Output the (x, y) coordinate of the center of the cell containing the given text.  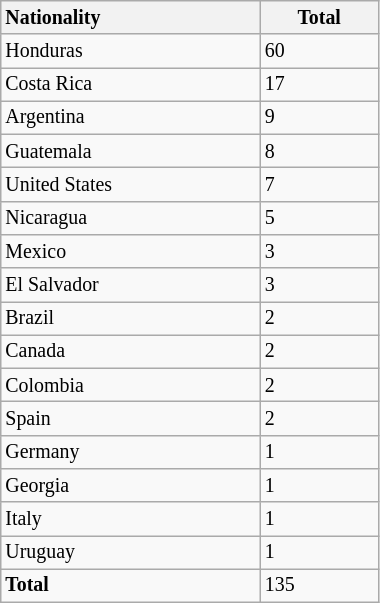
El Salvador (130, 284)
Colombia (130, 384)
Guatemala (130, 150)
United States (130, 184)
7 (319, 184)
Nicaragua (130, 218)
Italy (130, 518)
Uruguay (130, 552)
Canada (130, 352)
Georgia (130, 486)
Nationality (130, 18)
Honduras (130, 50)
Costa Rica (130, 84)
9 (319, 118)
Germany (130, 452)
8 (319, 150)
5 (319, 218)
Brazil (130, 318)
Mexico (130, 252)
Spain (130, 418)
17 (319, 84)
Argentina (130, 118)
60 (319, 50)
135 (319, 586)
